Identify which cell holds the provided text, then report its (x, y) central coordinate. 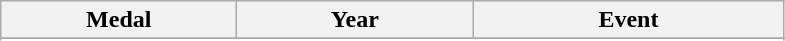
Medal (119, 20)
Year (355, 20)
Event (628, 20)
